Extract the (X, Y) coordinate from the center of the cell holding the provided text.  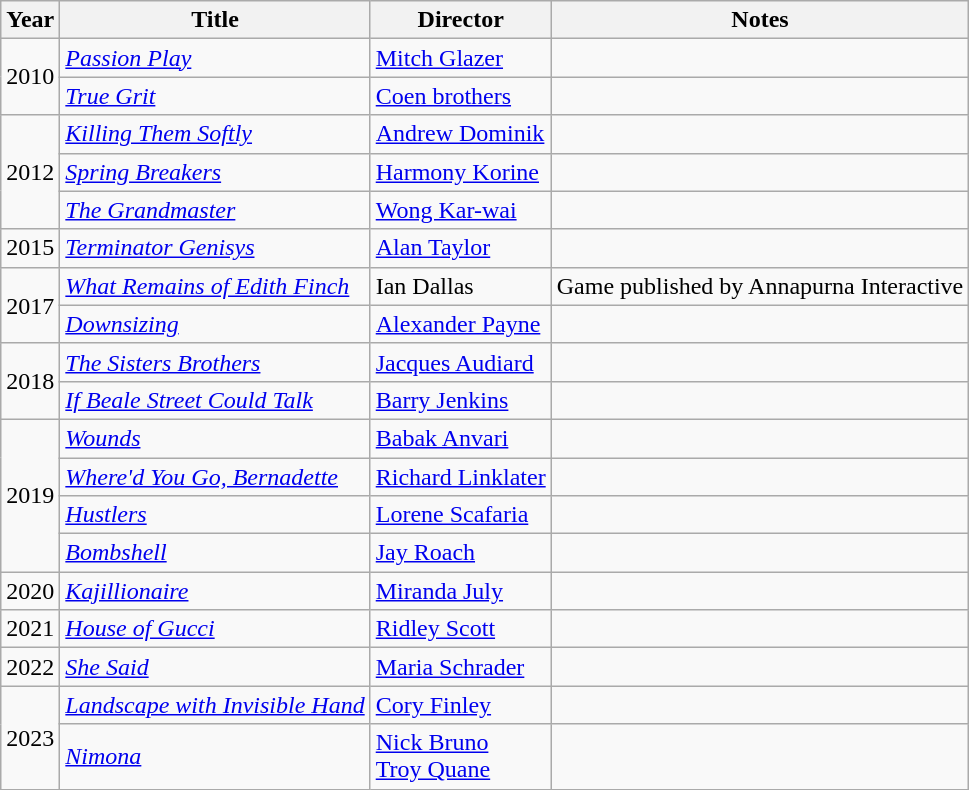
2019 (30, 495)
Terminator Genisys (215, 248)
Richard Linklater (460, 477)
Miranda July (460, 591)
Ridley Scott (460, 629)
2017 (30, 305)
Jacques Audiard (460, 362)
2023 (30, 738)
2015 (30, 248)
Andrew Dominik (460, 134)
Nimona (215, 756)
Bombshell (215, 553)
Cory Finley (460, 705)
The Grandmaster (215, 210)
2021 (30, 629)
Spring Breakers (215, 172)
Ian Dallas (460, 286)
House of Gucci (215, 629)
The Sisters Brothers (215, 362)
Maria Schrader (460, 667)
Kajillionaire (215, 591)
Babak Anvari (460, 438)
Game published by Annapurna Interactive (760, 286)
Where'd You Go, Bernadette (215, 477)
Hustlers (215, 515)
Barry Jenkins (460, 400)
Title (215, 20)
Director (460, 20)
True Grit (215, 96)
Coen brothers (460, 96)
Harmony Korine (460, 172)
Landscape with Invisible Hand (215, 705)
2012 (30, 172)
Alexander Payne (460, 324)
Jay Roach (460, 553)
Notes (760, 20)
Killing Them Softly (215, 134)
What Remains of Edith Finch (215, 286)
Mitch Glazer (460, 58)
She Said (215, 667)
Lorene Scafaria (460, 515)
2018 (30, 381)
Year (30, 20)
2020 (30, 591)
Downsizing (215, 324)
Wong Kar-wai (460, 210)
Wounds (215, 438)
Alan Taylor (460, 248)
Nick BrunoTroy Quane (460, 756)
2022 (30, 667)
2010 (30, 77)
Passion Play (215, 58)
If Beale Street Could Talk (215, 400)
